Locate the cell with the specified text and output its [x, y] center coordinate. 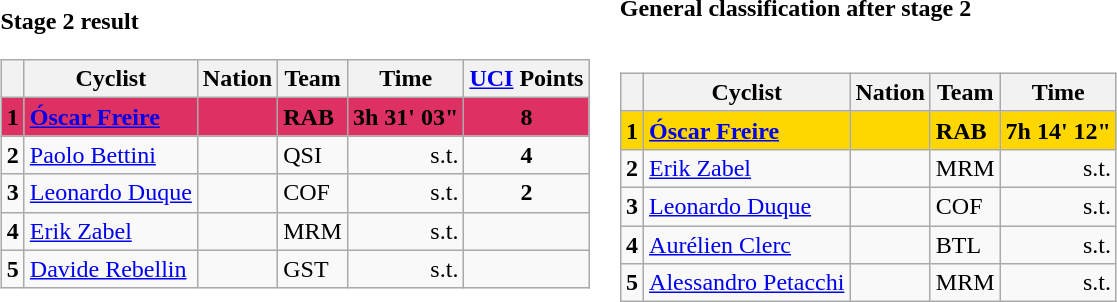
3h 31' 03" [405, 117]
Paolo Bettini [110, 155]
Alessandro Petacchi [747, 283]
8 [526, 117]
UCI Points [526, 79]
BTL [965, 245]
QSI [313, 155]
GST [313, 269]
7h 14' 12" [1058, 130]
Davide Rebellin [110, 269]
Aurélien Clerc [747, 245]
